Search for the cell housing the specified text and yield its [x, y] center coordinate. 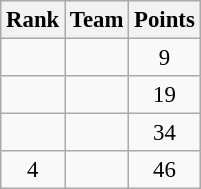
Team [97, 20]
19 [164, 95]
Points [164, 20]
46 [164, 170]
34 [164, 133]
Rank [33, 20]
4 [33, 170]
9 [164, 58]
